Locate the cell with the specified text and output its (X, Y) center coordinate. 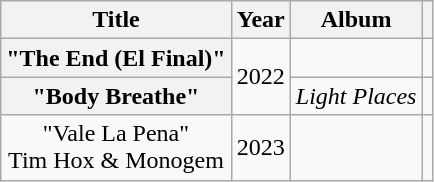
Title (116, 20)
"The End (El Final)" (116, 58)
2023 (260, 148)
Album (356, 20)
2022 (260, 77)
"Vale La Pena"Tim Hox & Monogem (116, 148)
Year (260, 20)
"Body Breathe" (116, 96)
Light Places (356, 96)
